Provide the [x, y] coordinate of the cell's center where the given text is located.  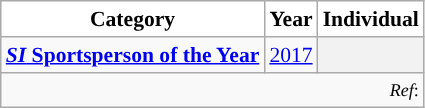
Year [290, 19]
Individual [371, 19]
Ref: [212, 90]
SI Sportsperson of the Year [133, 55]
2017 [290, 55]
Category [133, 19]
